Detect which cell encompasses the target text, then output its [X, Y] center coordinate. 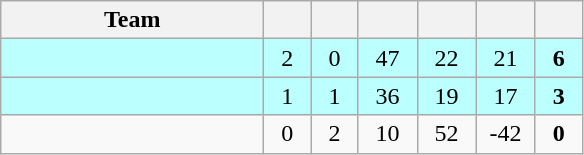
6 [558, 58]
Team [132, 20]
3 [558, 96]
36 [388, 96]
17 [506, 96]
47 [388, 58]
-42 [506, 134]
19 [446, 96]
21 [506, 58]
22 [446, 58]
52 [446, 134]
10 [388, 134]
